Extract the [X, Y] coordinate from the center of the cell holding the provided text.  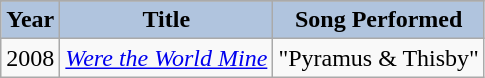
Were the World Mine [166, 58]
2008 [30, 58]
Song Performed [379, 20]
Title [166, 20]
"Pyramus & Thisby" [379, 58]
Year [30, 20]
